Scan for the cell matching the given text and deliver its [x, y] coordinate at center. 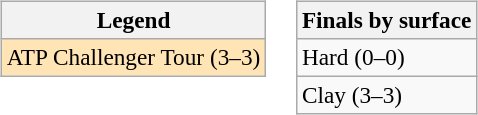
Finals by surface [387, 20]
Legend [133, 20]
Clay (3–3) [387, 95]
ATP Challenger Tour (3–3) [133, 57]
Hard (0–0) [387, 57]
